For the text-containing cell, return its midpoint in [x, y] coordinate format. 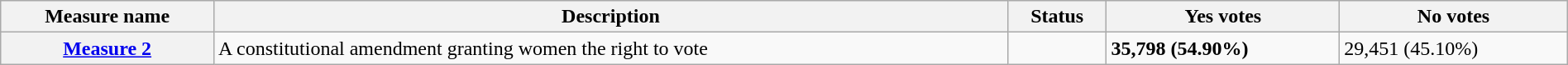
Status [1057, 17]
Description [611, 17]
29,451 (45.10%) [1454, 48]
Yes votes [1223, 17]
Measure name [108, 17]
A constitutional amendment granting women the right to vote [611, 48]
Measure 2 [108, 48]
No votes [1454, 17]
35,798 (54.90%) [1223, 48]
